Determine the (X, Y) coordinate at the center of the cell enclosing the given text.  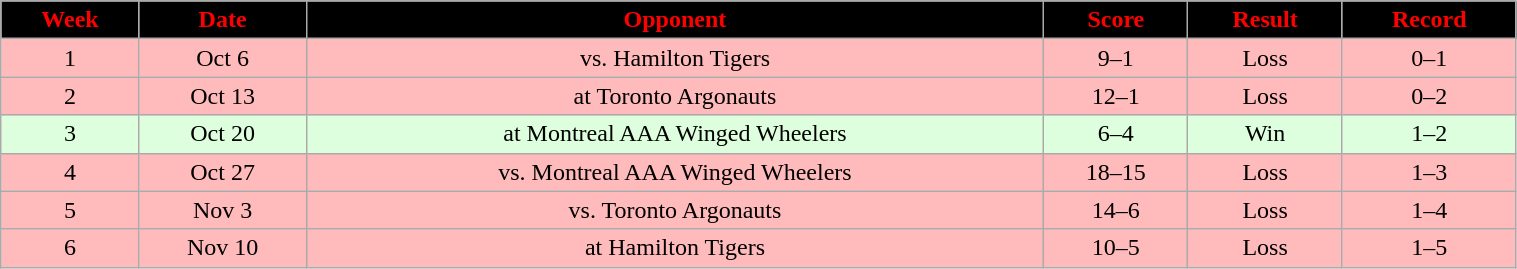
5 (70, 210)
Oct 6 (222, 58)
Result (1266, 20)
vs. Montreal AAA Winged Wheelers (675, 172)
14–6 (1116, 210)
2 (70, 96)
Date (222, 20)
Oct 20 (222, 134)
Win (1266, 134)
9–1 (1116, 58)
4 (70, 172)
12–1 (1116, 96)
1–4 (1429, 210)
at Toronto Argonauts (675, 96)
at Hamilton Tigers (675, 248)
vs. Toronto Argonauts (675, 210)
Record (1429, 20)
1–2 (1429, 134)
1–5 (1429, 248)
Oct 27 (222, 172)
vs. Hamilton Tigers (675, 58)
at Montreal AAA Winged Wheelers (675, 134)
6 (70, 248)
Week (70, 20)
Oct 13 (222, 96)
3 (70, 134)
Score (1116, 20)
0–1 (1429, 58)
1 (70, 58)
0–2 (1429, 96)
10–5 (1116, 248)
Nov 10 (222, 248)
Opponent (675, 20)
6–4 (1116, 134)
Nov 3 (222, 210)
18–15 (1116, 172)
1–3 (1429, 172)
